Pinpoint the cell where the given text exists, returning its [x, y] midpoint coordinate. 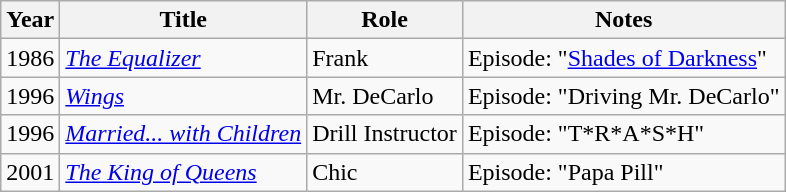
Wings [184, 96]
Mr. DeCarlo [385, 96]
Chic [385, 172]
The King of Queens [184, 172]
Frank [385, 58]
Episode: "Shades of Darkness" [624, 58]
Role [385, 20]
Episode: "Papa Pill" [624, 172]
Notes [624, 20]
The Equalizer [184, 58]
Episode: "Driving Mr. DeCarlo" [624, 96]
Married... with Children [184, 134]
2001 [30, 172]
Episode: "T*R*A*S*H" [624, 134]
Drill Instructor [385, 134]
Title [184, 20]
1986 [30, 58]
Year [30, 20]
